Output the [x, y] coordinate of the center of the cell containing the given text.  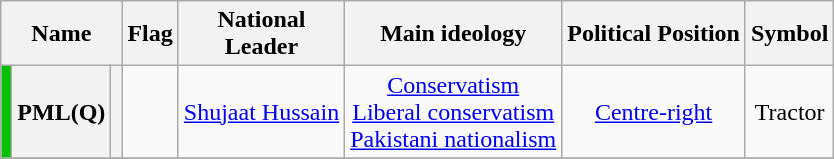
Symbol [789, 34]
Main ideology [454, 34]
Name [62, 34]
Tractor [789, 112]
PML(Q) [62, 112]
Shujaat Hussain [261, 112]
Political Position [654, 34]
Flag [150, 34]
NationalLeader [261, 34]
ConservatismLiberal conservatismPakistani nationalism [454, 112]
Centre-right [654, 112]
